Extract the (x, y) coordinate from the center of the cell holding the provided text.  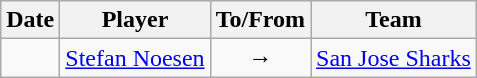
To/From (260, 20)
San Jose Sharks (394, 58)
Date (30, 20)
Stefan Noesen (135, 58)
Player (135, 20)
Team (394, 20)
→ (260, 58)
